From the cell containing the given text, extract its center point as (x, y) coordinate. 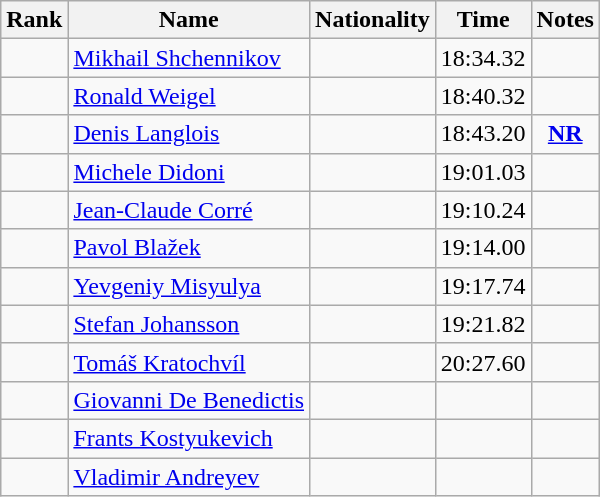
Denis Langlois (189, 134)
Name (189, 20)
Nationality (373, 20)
Stefan Johansson (189, 324)
Ronald Weigel (189, 96)
Notes (565, 20)
Frants Kostyukevich (189, 438)
Vladimir Andreyev (189, 477)
20:27.60 (483, 362)
18:40.32 (483, 96)
Time (483, 20)
Mikhail Shchennikov (189, 58)
Michele Didoni (189, 172)
Tomáš Kratochvíl (189, 362)
18:34.32 (483, 58)
19:17.74 (483, 286)
18:43.20 (483, 134)
Giovanni De Benedictis (189, 400)
19:14.00 (483, 248)
Rank (34, 20)
19:21.82 (483, 324)
Jean-Claude Corré (189, 210)
Pavol Blažek (189, 248)
19:01.03 (483, 172)
Yevgeniy Misyulya (189, 286)
NR (565, 134)
19:10.24 (483, 210)
